Scan for the cell matching the given text and deliver its [X, Y] coordinate at center. 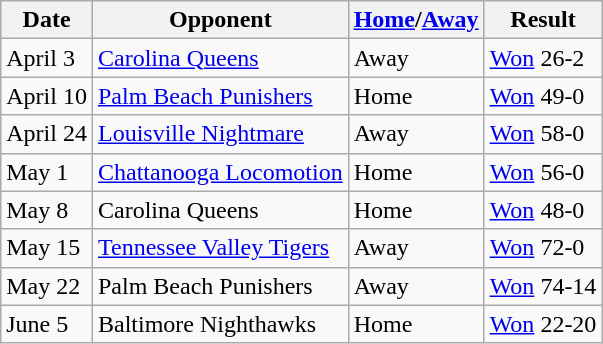
Louisville Nightmare [220, 134]
Won 74-14 [543, 286]
April 24 [47, 134]
Opponent [220, 20]
Home/Away [416, 20]
Date [47, 20]
Won 22-20 [543, 324]
Result [543, 20]
Won 56-0 [543, 172]
June 5 [47, 324]
Won 26-2 [543, 58]
Won 48-0 [543, 210]
May 1 [47, 172]
May 8 [47, 210]
Won 49-0 [543, 96]
May 22 [47, 286]
Chattanooga Locomotion [220, 172]
Won 58-0 [543, 134]
April 3 [47, 58]
Tennessee Valley Tigers [220, 248]
April 10 [47, 96]
Baltimore Nighthawks [220, 324]
May 15 [47, 248]
Won 72-0 [543, 248]
